Search for the cell housing the specified text and yield its (X, Y) center coordinate. 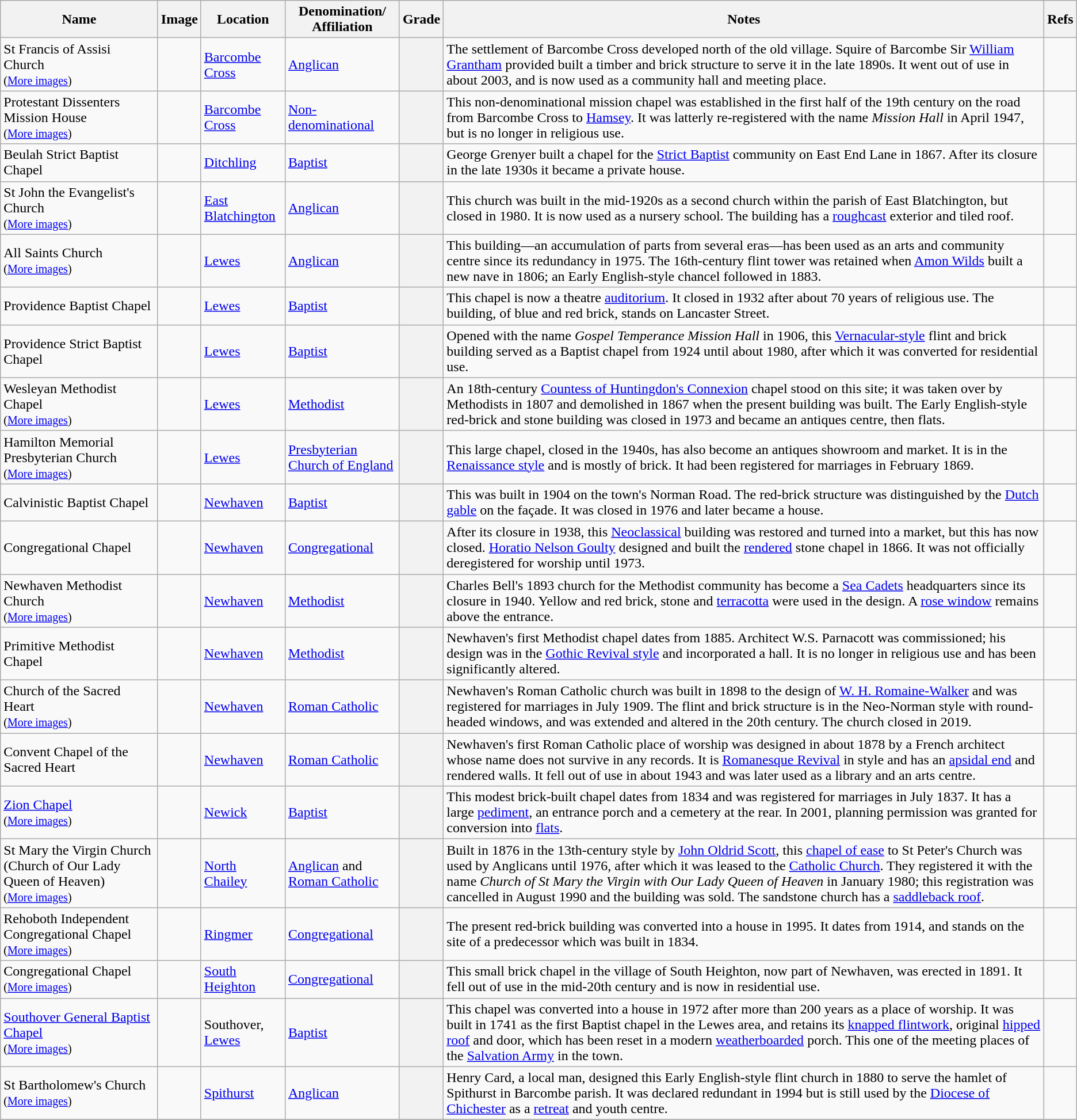
Southover, Lewes (243, 1033)
Newick (243, 813)
Name (79, 20)
St John the Evangelist's Church(More images) (79, 208)
Rehoboth Independent Congregational Chapel(More images) (79, 934)
North Chailey (243, 874)
Congregational Chapel (79, 547)
Wesleyan Methodist Chapel(More images) (79, 404)
Image (179, 20)
South Heighton (243, 980)
Primitive Methodist Chapel (79, 654)
Zion Chapel(More images) (79, 813)
Beulah Strict Baptist Chapel (79, 162)
St Bartholomew's Church(More images) (79, 1093)
Church of the Sacred Heart(More images) (79, 707)
Grade (421, 20)
Newhaven Methodist Church(More images) (79, 601)
Spithurst (243, 1093)
Hamilton Memorial Presbyterian Church(More images) (79, 457)
St Francis of Assisi Church(More images) (79, 64)
Refs (1060, 20)
Anglican and Roman Catholic (342, 874)
Non-denominational (342, 117)
Ringmer (243, 934)
Location (243, 20)
All Saints Church(More images) (79, 261)
Providence Baptist Chapel (79, 306)
East Blatchington (243, 208)
Notes (744, 20)
Denomination/Affiliation (342, 20)
Providence Strict Baptist Chapel (79, 351)
Presbyterian Church of England (342, 457)
Protestant Dissenters Mission House(More images) (79, 117)
Calvinistic Baptist Chapel (79, 502)
Ditchling (243, 162)
Southover General Baptist Chapel(More images) (79, 1033)
St Mary the Virgin Church (Church of Our Lady Queen of Heaven)(More images) (79, 874)
Congregational Chapel(More images) (79, 980)
Convent Chapel of the Sacred Heart (79, 760)
